Detect which cell encompasses the target text, then output its (X, Y) center coordinate. 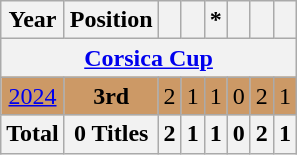
3rd (111, 96)
Corsica Cup (149, 58)
Position (111, 20)
Total (33, 134)
2024 (33, 96)
0 Titles (111, 134)
* (216, 20)
Year (33, 20)
